For the text-containing cell, return its midpoint in (x, y) coordinate format. 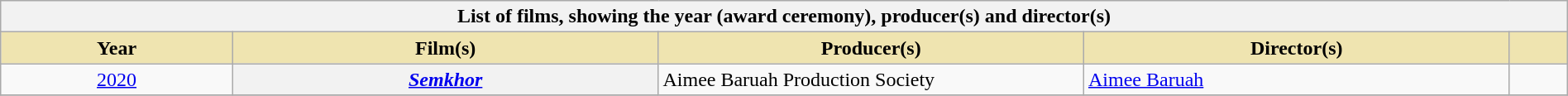
Director(s) (1297, 48)
List of films, showing the year (award ceremony), producer(s) and director(s) (784, 17)
Semkhor (445, 79)
2020 (117, 79)
Aimee Baruah (1297, 79)
Year (117, 48)
Producer(s) (872, 48)
Film(s) (445, 48)
Aimee Baruah Production Society (872, 79)
